Return [X, Y] of the center of cell containing provided text 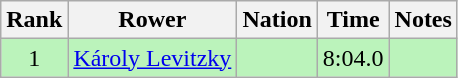
1 [34, 58]
Károly Levitzky [152, 58]
Rank [34, 20]
Notes [423, 20]
Time [353, 20]
Nation [277, 20]
8:04.0 [353, 58]
Rower [152, 20]
